From the cell containing the given text, extract its center point as [X, Y] coordinate. 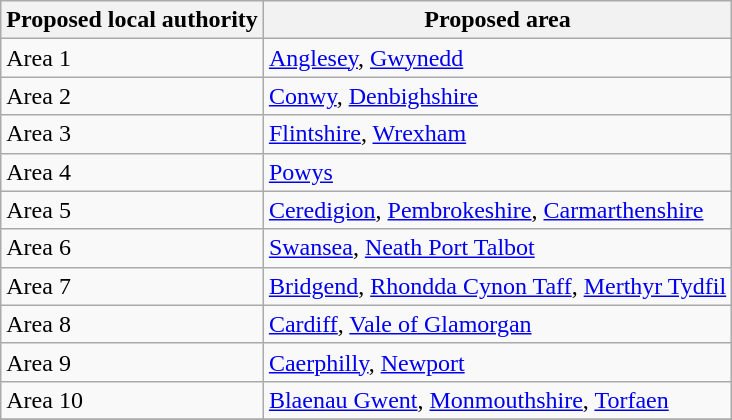
Area 1 [132, 58]
Powys [497, 172]
Area 5 [132, 210]
Flintshire, Wrexham [497, 134]
Cardiff, Vale of Glamorgan [497, 324]
Proposed area [497, 20]
Swansea, Neath Port Talbot [497, 248]
Bridgend, Rhondda Cynon Taff, Merthyr Tydfil [497, 286]
Anglesey, Gwynedd [497, 58]
Caerphilly, Newport [497, 362]
Area 4 [132, 172]
Conwy, Denbighshire [497, 96]
Ceredigion, Pembrokeshire, Carmarthenshire [497, 210]
Area 3 [132, 134]
Area 7 [132, 286]
Blaenau Gwent, Monmouthshire, Torfaen [497, 400]
Area 10 [132, 400]
Proposed local authority [132, 20]
Area 9 [132, 362]
Area 2 [132, 96]
Area 6 [132, 248]
Area 8 [132, 324]
